Detect which cell encompasses the target text, then output its [X, Y] center coordinate. 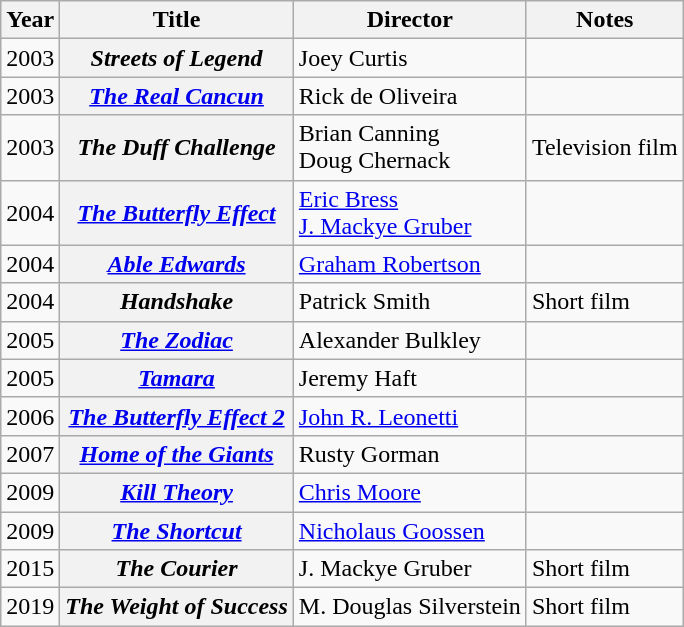
Year [30, 20]
Graham Robertson [410, 264]
Patrick Smith [410, 302]
Brian CanningDoug Chernack [410, 148]
Jeremy Haft [410, 378]
2015 [30, 569]
Notes [604, 20]
Chris Moore [410, 492]
Able Edwards [177, 264]
M. Douglas Silverstein [410, 607]
Rick de Oliveira [410, 96]
Alexander Bulkley [410, 340]
Eric BressJ. Mackye Gruber [410, 212]
Television film [604, 148]
2006 [30, 416]
The Butterfly Effect 2 [177, 416]
2019 [30, 607]
Joey Curtis [410, 58]
2007 [30, 454]
The Shortcut [177, 531]
The Zodiac [177, 340]
The Duff Challenge [177, 148]
Title [177, 20]
Handshake [177, 302]
Kill Theory [177, 492]
Nicholaus Goossen [410, 531]
Streets of Legend [177, 58]
J. Mackye Gruber [410, 569]
The Courier [177, 569]
John R. Leonetti [410, 416]
The Weight of Success [177, 607]
Director [410, 20]
The Butterfly Effect [177, 212]
Tamara [177, 378]
The Real Cancun [177, 96]
Home of the Giants [177, 454]
Rusty Gorman [410, 454]
